Find where the given text appears and provide that cell's center as [x, y] coordinate. 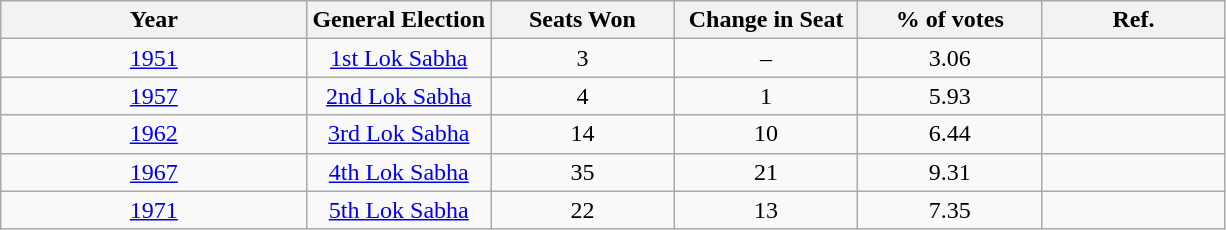
7.35 [950, 210]
6.44 [950, 134]
4 [583, 96]
5.93 [950, 96]
3.06 [950, 58]
14 [583, 134]
1971 [154, 210]
1951 [154, 58]
3rd Lok Sabha [399, 134]
Seats Won [583, 20]
1st Lok Sabha [399, 58]
35 [583, 172]
General Election [399, 20]
22 [583, 210]
9.31 [950, 172]
Ref. [1134, 20]
10 [766, 134]
5th Lok Sabha [399, 210]
13 [766, 210]
3 [583, 58]
4th Lok Sabha [399, 172]
% of votes [950, 20]
1967 [154, 172]
1 [766, 96]
– [766, 58]
1957 [154, 96]
1962 [154, 134]
Change in Seat [766, 20]
21 [766, 172]
2nd Lok Sabha [399, 96]
Year [154, 20]
